Locate the cell with the specified text and output its [X, Y] center coordinate. 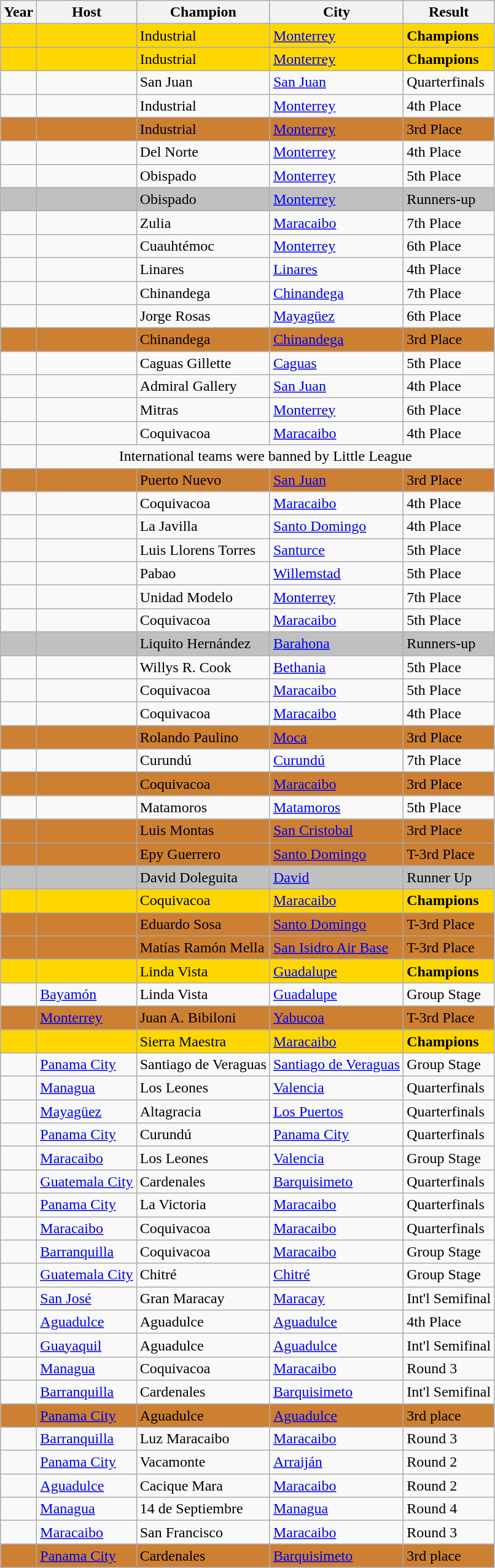
Mitras [203, 410]
La Victoria [203, 1205]
Arraiján [337, 1462]
Rolando Paulino [203, 737]
Del Norte [203, 152]
International teams were banned by Little League [265, 457]
Cuauhtémoc [203, 246]
Gran Maracay [203, 1298]
Liquito Hernández [203, 643]
Moca [337, 737]
Result [449, 12]
Matías Ramón Mella [203, 947]
Sierra Maestra [203, 1041]
David [337, 877]
San Isidro Air Base [337, 947]
Host [87, 12]
14 de Septiembre [203, 1509]
Los Puertos [337, 1111]
Yabucoa [337, 1017]
Round 4 [449, 1509]
Epy Guerrero [203, 854]
Bethania [337, 667]
Pabao [203, 573]
Jorge Rosas [203, 316]
Bayamón [87, 994]
Barahona [337, 643]
La Javilla [203, 527]
Luis Llorens Torres [203, 550]
San José [87, 1298]
City [337, 12]
Guayaquil [87, 1345]
San Cristobal [337, 831]
Willys R. Cook [203, 667]
Santurce [337, 550]
Zulia [203, 222]
Cacique Mara [203, 1486]
Caguas [337, 363]
Puerto Nuevo [203, 480]
Year [18, 12]
Luz Maracaibo [203, 1439]
Unidad Modelo [203, 597]
Caguas Gillette [203, 363]
Runner Up [449, 877]
San Francisco [203, 1532]
David Doleguita [203, 877]
Luis Montas [203, 831]
Willemstad [337, 573]
Maracay [337, 1298]
Vacamonte [203, 1462]
Eduardo Sosa [203, 924]
Champion [203, 12]
Admiral Gallery [203, 386]
Altagracia [203, 1111]
Juan A. Bibiloni [203, 1017]
